From the cell containing the given text, extract its center point as [x, y] coordinate. 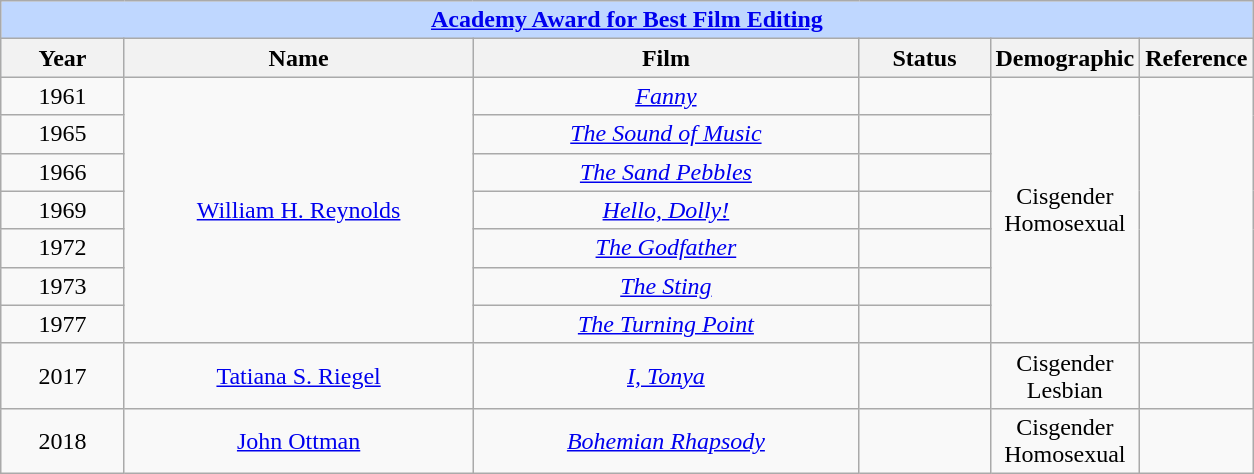
The Sand Pebbles [666, 172]
John Ottman [298, 440]
Hello, Dolly! [666, 210]
Reference [1196, 58]
1972 [63, 248]
1961 [63, 96]
Demographic [1065, 58]
William H. Reynolds [298, 210]
Bohemian Rhapsody [666, 440]
Tatiana S. Riegel [298, 376]
I, Tonya [666, 376]
Name [298, 58]
The Godfather [666, 248]
1977 [63, 324]
Year [63, 58]
1965 [63, 134]
The Sound of Music [666, 134]
The Sting [666, 286]
Academy Award for Best Film Editing [627, 20]
Status [924, 58]
Cisgender Lesbian [1065, 376]
1973 [63, 286]
The Turning Point [666, 324]
Film [666, 58]
2018 [63, 440]
2017 [63, 376]
1966 [63, 172]
Fanny [666, 96]
1969 [63, 210]
